Determine the [X, Y] coordinate at the center of the cell enclosing the given text.  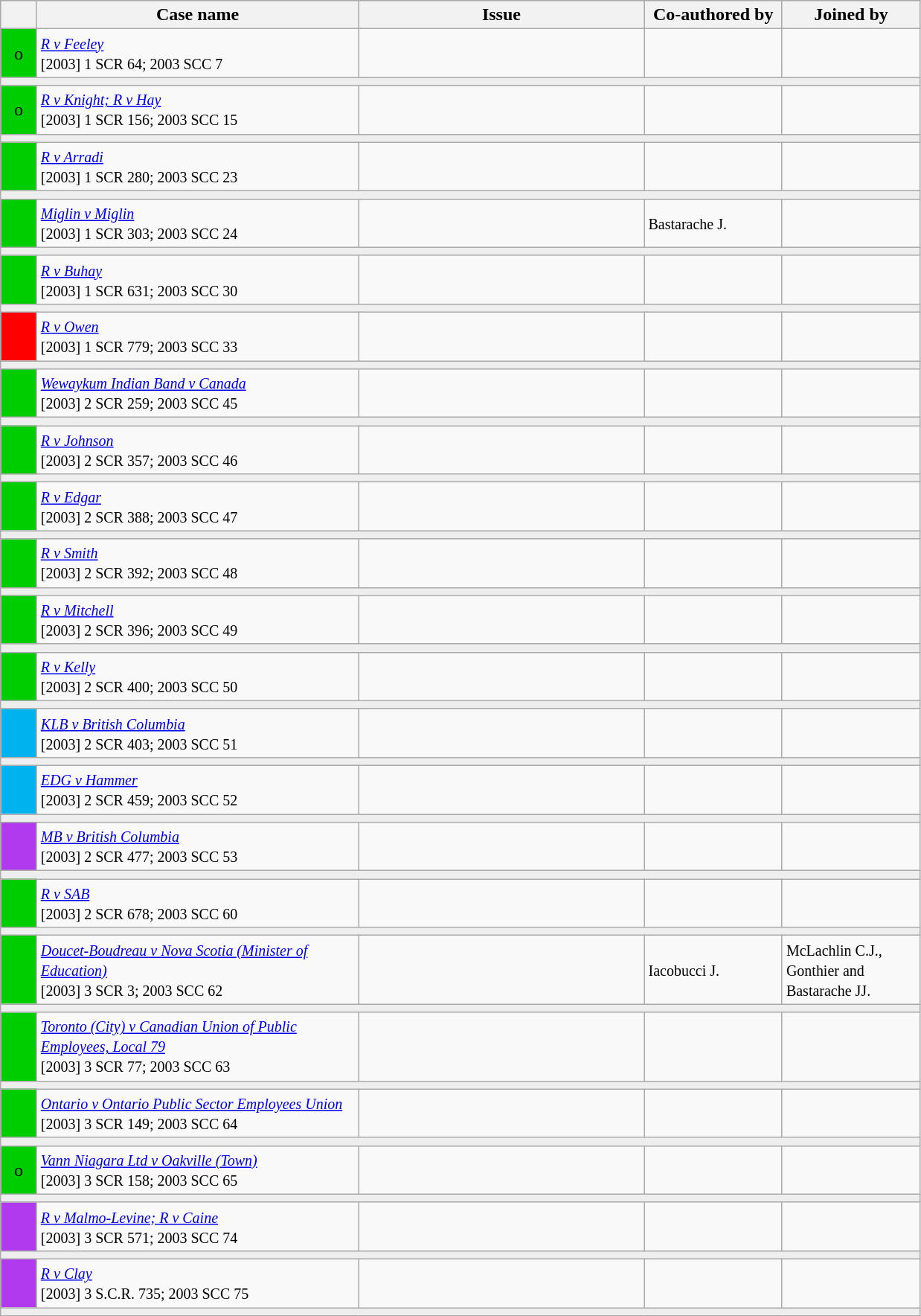
MB v British Columbia[2003] 2 SCR 477; 2003 SCC 53 [198, 847]
Issue [501, 15]
Co-authored by [713, 15]
Miglin v Miglin [2003] 1 SCR 303; 2003 SCC 24 [198, 223]
R v Malmo-Levine; R v Caine[2003] 3 SCR 571; 2003 SCC 74 [198, 1227]
R v Mitchell[2003] 2 SCR 396; 2003 SCC 49 [198, 619]
Ontario v Ontario Public Sector Employees Union[2003] 3 SCR 149; 2003 SCC 64 [198, 1114]
Vann Niagara Ltd v Oakville (Town)[2003] 3 SCR 158; 2003 SCC 65 [198, 1170]
R v Clay[2003] 3 S.C.R. 735; 2003 SCC 75 [198, 1283]
R v SAB[2003] 2 SCR 678; 2003 SCC 60 [198, 904]
R v Kelly[2003] 2 SCR 400; 2003 SCC 50 [198, 676]
R v Knight; R v Hay [2003] 1 SCR 156; 2003 SCC 15 [198, 110]
R v Buhay [2003] 1 SCR 631; 2003 SCC 30 [198, 280]
McLachlin C.J., Gonthier and Bastarache JJ. [851, 970]
R v Johnson [2003] 2 SCR 357; 2003 SCC 46 [198, 450]
Toronto (City) v Canadian Union of Public Employees, Local 79[2003] 3 SCR 77; 2003 SCC 63 [198, 1047]
R v Owen [2003] 1 SCR 779; 2003 SCC 33 [198, 336]
Case name [198, 15]
EDG v Hammer[2003] 2 SCR 459; 2003 SCC 52 [198, 789]
R v Smith[2003] 2 SCR 392; 2003 SCC 48 [198, 563]
Doucet-Boudreau v Nova Scotia (Minister of Education)[2003] 3 SCR 3; 2003 SCC 62 [198, 970]
Iacobucci J. [713, 970]
R v Edgar[2003] 2 SCR 388; 2003 SCC 47 [198, 506]
KLB v British Columbia[2003] 2 SCR 403; 2003 SCC 51 [198, 732]
R v Arradi [2003] 1 SCR 280; 2003 SCC 23 [198, 167]
Joined by [851, 15]
Wewaykum Indian Band v Canada [2003] 2 SCR 259; 2003 SCC 45 [198, 393]
Bastarache J. [713, 223]
R v Feeley [2003] 1 SCR 64; 2003 SCC 7 [198, 54]
